Output the (x, y) coordinate of the center of the cell containing the given text.  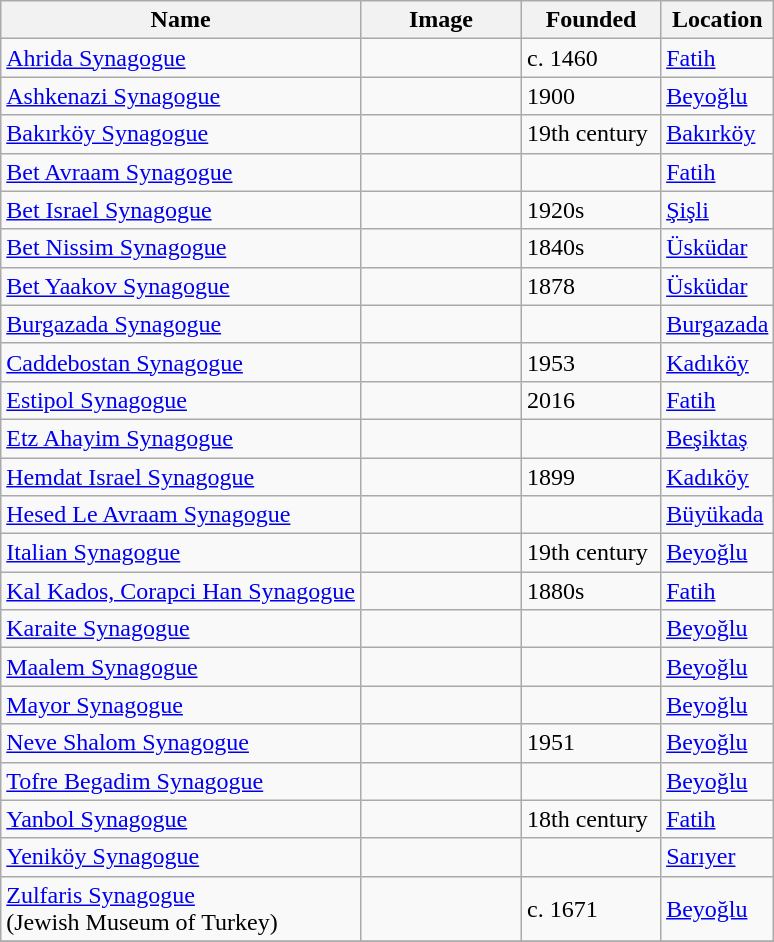
c. 1671 (590, 908)
Bakırköy Synagogue (181, 134)
Italian Synagogue (181, 553)
Location (718, 20)
Kal Kados, Corapci Han Synagogue (181, 591)
Şişli (718, 210)
Hesed Le Avraam Synagogue (181, 515)
Zulfaris Synagogue (Jewish Museum of Turkey) (181, 908)
1953 (590, 362)
Sarıyer (718, 857)
1899 (590, 477)
c. 1460 (590, 58)
1900 (590, 96)
Bet Nissim Synagogue (181, 248)
Maalem Synagogue (181, 667)
1920s (590, 210)
Image (440, 20)
Büyükada (718, 515)
1880s (590, 591)
Burgazada Synagogue (181, 324)
1878 (590, 286)
Mayor Synagogue (181, 705)
18th century (590, 819)
Tofre Begadim Synagogue (181, 781)
Hemdat Israel Synagogue (181, 477)
2016 (590, 400)
Name (181, 20)
Yeniköy Synagogue (181, 857)
Yanbol Synagogue (181, 819)
Bet Israel Synagogue (181, 210)
Bet Avraam Synagogue (181, 172)
Neve Shalom Synagogue (181, 743)
Etz Ahayim Synagogue (181, 438)
Estipol Synagogue (181, 400)
Ashkenazi Synagogue (181, 96)
Bet Yaakov Synagogue (181, 286)
Ahrida Synagogue (181, 58)
Karaite Synagogue (181, 629)
Caddebostan Synagogue (181, 362)
1840s (590, 248)
1951 (590, 743)
Burgazada (718, 324)
Bakırköy (718, 134)
Beşiktaş (718, 438)
Founded (590, 20)
